Return the (x, y) coordinate for the center point of the cell that contains the specified text.  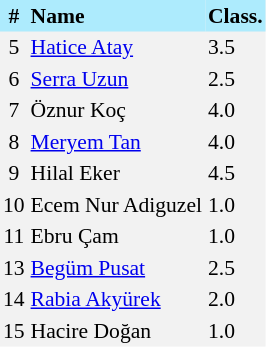
Serra Uzun (116, 79)
5 (14, 48)
Ecem Nur Adiguzel (116, 205)
11 (14, 236)
Hilal Eker (116, 174)
Öznur Koç (116, 110)
14 (14, 300)
13 (14, 268)
6 (14, 79)
4.5 (236, 174)
9 (14, 174)
15 (14, 331)
Name (116, 16)
8 (14, 142)
Hatice Atay (116, 48)
Rabia Akyürek (116, 300)
# (14, 16)
2.0 (236, 300)
Hacire Doğan (116, 331)
Begüm Pusat (116, 268)
Ebru Çam (116, 236)
10 (14, 205)
Meryem Tan (116, 142)
3.5 (236, 48)
Class. (236, 16)
7 (14, 110)
